Return the [X, Y] coordinate for the center point of the cell that contains the specified text.  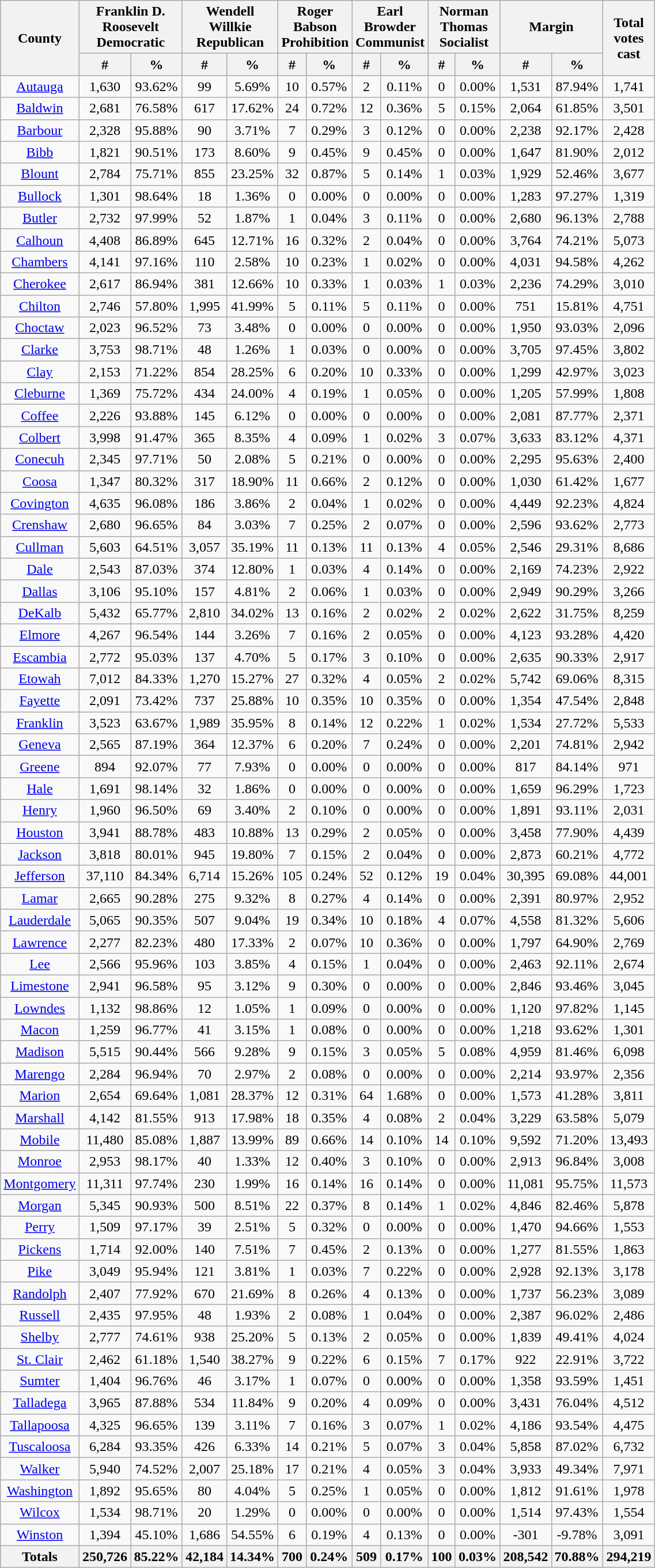
96.29% [577, 789]
Lamar [40, 898]
74.23% [577, 569]
96.13% [577, 218]
52.46% [577, 174]
Earl BrowderCommunist [389, 27]
2,941 [105, 986]
Morgan [40, 1205]
25.18% [252, 1469]
Lee [40, 964]
29.31% [577, 547]
93.46% [577, 986]
84.33% [157, 679]
913 [204, 1118]
80 [204, 1491]
5,878 [629, 1205]
2,236 [525, 284]
96.50% [157, 811]
98.86% [157, 1008]
145 [204, 416]
11,081 [525, 1183]
938 [204, 1337]
2,400 [629, 459]
483 [204, 832]
Escambia [40, 657]
317 [204, 481]
0.37% [329, 1205]
87.94% [577, 86]
1.05% [252, 1008]
11,573 [629, 1183]
82.46% [577, 1205]
49.41% [577, 1337]
2,345 [105, 459]
2,169 [525, 569]
1.86% [252, 789]
3,178 [629, 1271]
1,132 [105, 1008]
99 [204, 86]
97.71% [157, 459]
500 [204, 1205]
3,705 [525, 350]
96.52% [157, 328]
71.22% [157, 372]
3.40% [252, 811]
1,737 [525, 1293]
1,347 [105, 481]
2,873 [525, 854]
5,515 [105, 1052]
2,674 [629, 964]
Clay [40, 372]
92.07% [157, 767]
1,808 [629, 394]
105 [293, 876]
1,277 [525, 1249]
0.31% [329, 1096]
87.19% [157, 745]
645 [204, 240]
Walker [40, 1469]
2,277 [105, 942]
1.36% [252, 196]
1,283 [525, 196]
74.52% [157, 1469]
97.99% [157, 218]
381 [204, 284]
2,462 [105, 1359]
Randolph [40, 1293]
4,772 [629, 854]
2,064 [525, 108]
86.89% [157, 240]
737 [204, 701]
93.97% [577, 1074]
4,186 [525, 1425]
1,369 [105, 394]
19.80% [252, 854]
3,764 [525, 240]
3,010 [629, 284]
82.23% [157, 942]
6,284 [105, 1447]
Washington [40, 1491]
Hale [40, 789]
61.85% [577, 108]
0.18% [404, 920]
4,439 [629, 832]
4,142 [105, 1118]
84.34% [157, 876]
5,065 [105, 920]
76.58% [157, 108]
2,665 [105, 898]
74.21% [577, 240]
Calhoun [40, 240]
700 [293, 1556]
3,458 [525, 832]
2,387 [525, 1315]
2,081 [525, 416]
3,633 [525, 438]
75.71% [157, 174]
Perry [40, 1227]
95.03% [157, 657]
1.29% [252, 1513]
817 [525, 767]
85.22% [157, 1556]
47.54% [577, 701]
7,971 [629, 1469]
74.81% [577, 745]
Etowah [40, 679]
4,267 [105, 635]
49.34% [577, 1469]
0.30% [329, 986]
4,751 [629, 306]
4,371 [629, 438]
Coffee [40, 416]
54.55% [252, 1535]
27.72% [577, 723]
2,928 [525, 1271]
3,501 [629, 108]
77 [204, 767]
27 [293, 679]
Wilcox [40, 1513]
93.88% [157, 416]
6.12% [252, 416]
3,229 [525, 1118]
3,998 [105, 438]
2,226 [105, 416]
2,617 [105, 284]
95.88% [157, 130]
1,929 [525, 174]
4,141 [105, 262]
1,891 [525, 811]
2,007 [204, 1469]
8.51% [252, 1205]
854 [204, 372]
Cherokee [40, 284]
2,201 [525, 745]
90.33% [577, 657]
88.78% [157, 832]
90.35% [157, 920]
364 [204, 745]
3,933 [525, 1469]
17.62% [252, 108]
1,145 [629, 1008]
70 [204, 1074]
5,079 [629, 1118]
855 [204, 174]
137 [204, 657]
2,788 [629, 218]
Henry [40, 811]
77.90% [577, 832]
2,949 [525, 591]
Barbour [40, 130]
80.32% [157, 481]
751 [525, 306]
24 [293, 108]
7.93% [252, 767]
90.29% [577, 591]
3,677 [629, 174]
5,858 [525, 1447]
4,024 [629, 1337]
426 [204, 1447]
140 [204, 1249]
92.17% [577, 130]
97.17% [157, 1227]
4,262 [629, 262]
Margin [551, 27]
2.08% [252, 459]
1,950 [525, 328]
6,098 [629, 1052]
8,259 [629, 613]
1,540 [204, 1359]
1,863 [629, 1249]
0.57% [329, 86]
3,045 [629, 986]
617 [204, 108]
1,554 [629, 1513]
Chilton [40, 306]
96.54% [157, 635]
1.68% [404, 1096]
1,030 [525, 481]
3,523 [105, 723]
3.48% [252, 328]
4,846 [525, 1205]
Tuscaloosa [40, 1447]
2,913 [525, 1162]
Pike [40, 1271]
2,777 [105, 1337]
92.11% [577, 964]
5,742 [525, 679]
2,917 [629, 657]
0.72% [329, 108]
9,592 [525, 1140]
1,394 [105, 1535]
1,630 [105, 86]
1,892 [105, 1491]
86.94% [157, 284]
75.72% [157, 394]
80.01% [157, 854]
2,407 [105, 1293]
Bullock [40, 196]
3,057 [204, 547]
15.81% [577, 306]
275 [204, 898]
35.95% [252, 723]
1,205 [525, 394]
2,486 [629, 1315]
56.23% [577, 1293]
Marengo [40, 1074]
434 [204, 394]
2,153 [105, 372]
98.64% [157, 196]
Wendell WillkieRepublican [230, 27]
4,123 [525, 635]
1,514 [525, 1513]
2,846 [525, 986]
12.80% [252, 569]
8.60% [252, 152]
Cleburne [40, 394]
2,371 [629, 416]
103 [204, 964]
Houston [40, 832]
96.77% [157, 1030]
4,475 [629, 1425]
121 [204, 1271]
3,941 [105, 832]
2,848 [629, 701]
4,408 [105, 240]
8.35% [252, 438]
Butler [40, 218]
Talladega [40, 1403]
Roger BabsonProhibition [316, 27]
Limestone [40, 986]
64 [366, 1096]
5,073 [629, 240]
50 [204, 459]
6.33% [252, 1447]
12.37% [252, 745]
25.88% [252, 701]
Covington [40, 503]
28.25% [252, 372]
186 [204, 503]
15.27% [252, 679]
38.27% [252, 1359]
2,772 [105, 657]
7,012 [105, 679]
63.58% [577, 1118]
87.77% [577, 416]
2,942 [629, 745]
1,358 [525, 1381]
37,110 [105, 876]
44,001 [629, 876]
1,839 [525, 1337]
77.92% [157, 1293]
2,565 [105, 745]
Conecuh [40, 459]
4,031 [525, 262]
41.28% [577, 1096]
0.26% [329, 1293]
46 [204, 1381]
11,311 [105, 1183]
11,480 [105, 1140]
157 [204, 591]
3.81% [252, 1271]
Madison [40, 1052]
2,435 [105, 1315]
1,812 [525, 1491]
80.97% [577, 898]
3,722 [629, 1359]
1.33% [252, 1162]
2,732 [105, 218]
Franklin [40, 723]
81.46% [577, 1052]
90.93% [157, 1205]
90.51% [157, 152]
3,818 [105, 854]
DeKalb [40, 613]
1,714 [105, 1249]
945 [204, 854]
1,553 [629, 1227]
1,741 [629, 86]
1,887 [204, 1140]
12.71% [252, 240]
509 [366, 1556]
97.95% [157, 1315]
Cullman [40, 547]
65.77% [157, 613]
Macon [40, 1030]
1.26% [252, 350]
566 [204, 1052]
Choctaw [40, 328]
Greene [40, 767]
1,659 [525, 789]
20 [204, 1513]
92.13% [577, 1271]
13,493 [629, 1140]
Crenshaw [40, 525]
1,509 [105, 1227]
3.71% [252, 130]
Baldwin [40, 108]
3,266 [629, 591]
96.02% [577, 1315]
8,315 [629, 679]
2,012 [629, 152]
Lawrence [40, 942]
Chambers [40, 262]
24.00% [252, 394]
93.28% [577, 635]
3.12% [252, 986]
97.27% [577, 196]
1,978 [629, 1491]
2,096 [629, 328]
87.03% [157, 569]
-9.78% [577, 1535]
13.99% [252, 1140]
2,543 [105, 569]
2,023 [105, 328]
2,428 [629, 130]
94.66% [577, 1227]
93.11% [577, 811]
2,356 [629, 1074]
Sumter [40, 1381]
Totals [40, 1556]
69 [204, 811]
94.58% [577, 262]
97.74% [157, 1183]
4,325 [105, 1425]
73 [204, 328]
60.21% [577, 854]
83.12% [577, 438]
98.14% [157, 789]
92.00% [157, 1249]
507 [204, 920]
39 [204, 1227]
3,008 [629, 1162]
5,345 [105, 1205]
42.97% [577, 372]
5,432 [105, 613]
5.69% [252, 86]
Mobile [40, 1140]
4,512 [629, 1403]
1,531 [525, 86]
922 [525, 1359]
Lowndes [40, 1008]
97.45% [577, 350]
1,647 [525, 152]
64.51% [157, 547]
Winston [40, 1535]
93.03% [577, 328]
7.51% [252, 1249]
3.03% [252, 525]
41.99% [252, 306]
670 [204, 1293]
91.61% [577, 1491]
1,404 [105, 1381]
2,952 [629, 898]
14.34% [252, 1556]
1,797 [525, 942]
96.76% [157, 1381]
0.34% [329, 920]
2,622 [525, 613]
1,120 [525, 1008]
2,769 [629, 942]
97.16% [157, 262]
208,542 [525, 1556]
Coosa [40, 481]
Bibb [40, 152]
3,106 [105, 591]
28.37% [252, 1096]
31.75% [577, 613]
Marshall [40, 1118]
0.40% [329, 1162]
12.66% [252, 284]
1,451 [629, 1381]
4,558 [525, 920]
97.82% [577, 1008]
57.99% [577, 394]
98.17% [157, 1162]
3.86% [252, 503]
2,746 [105, 306]
34.02% [252, 613]
1,723 [629, 789]
1.87% [252, 218]
2,391 [525, 898]
2,214 [525, 1074]
95 [204, 986]
1,989 [204, 723]
74.29% [577, 284]
3,049 [105, 1271]
1,573 [525, 1096]
2,635 [525, 657]
365 [204, 438]
92.23% [577, 503]
5,533 [629, 723]
4,959 [525, 1052]
2.58% [252, 262]
894 [105, 767]
1,319 [629, 196]
5,940 [105, 1469]
9.04% [252, 920]
230 [204, 1183]
96.08% [157, 503]
Norman ThomasSocialist [464, 27]
93.35% [157, 1447]
4.70% [252, 657]
74.61% [157, 1337]
90.44% [157, 1052]
22.91% [577, 1359]
1,259 [105, 1030]
1,470 [525, 1227]
2,922 [629, 569]
3,431 [525, 1403]
2.51% [252, 1227]
96.84% [577, 1162]
2,596 [525, 525]
5,606 [629, 920]
2,773 [629, 525]
41 [204, 1030]
Blount [40, 174]
2,654 [105, 1096]
90 [204, 130]
1,270 [204, 679]
18.90% [252, 481]
11.84% [252, 1403]
173 [204, 152]
250,726 [105, 1556]
85.08% [157, 1140]
139 [204, 1425]
Geneva [40, 745]
9.32% [252, 898]
2,238 [525, 130]
3,811 [629, 1096]
Lauderdale [40, 920]
87.88% [157, 1403]
144 [204, 635]
1.93% [252, 1315]
480 [204, 942]
Autauga [40, 86]
1,686 [204, 1535]
9.28% [252, 1052]
Dallas [40, 591]
4,635 [105, 503]
2.97% [252, 1074]
4,824 [629, 503]
Tallapoosa [40, 1425]
25.20% [252, 1337]
2,328 [105, 130]
81.90% [577, 152]
Marion [40, 1096]
2,091 [105, 701]
2,546 [525, 547]
2,810 [204, 613]
61.42% [577, 481]
St. Clair [40, 1359]
374 [204, 569]
95.65% [157, 1491]
Shelby [40, 1337]
2,953 [105, 1162]
81.32% [577, 920]
1,960 [105, 811]
Montgomery [40, 1183]
1.99% [252, 1183]
10.88% [252, 832]
2,463 [525, 964]
21.69% [252, 1293]
1,821 [105, 152]
69.64% [157, 1096]
0.23% [329, 262]
87.02% [577, 1447]
Russell [40, 1315]
23.25% [252, 174]
971 [629, 767]
110 [204, 262]
45.10% [157, 1535]
17.98% [252, 1118]
4,420 [629, 635]
4.81% [252, 591]
22 [293, 1205]
County [40, 38]
95.10% [157, 591]
2,784 [105, 174]
73.42% [157, 701]
Total votes cast [629, 38]
4.04% [252, 1491]
3.15% [252, 1030]
95.63% [577, 459]
3.85% [252, 964]
3,965 [105, 1403]
Franklin D. RooseveltDemocratic [130, 27]
Dale [40, 569]
93.59% [577, 1381]
91.47% [157, 438]
0.87% [329, 174]
96.58% [157, 986]
90.28% [157, 898]
3.26% [252, 635]
3,753 [105, 350]
3,802 [629, 350]
3,089 [629, 1293]
1,299 [525, 372]
95.94% [157, 1271]
6,732 [629, 1447]
17.33% [252, 942]
63.67% [157, 723]
3,091 [629, 1535]
64.90% [577, 942]
Pickens [40, 1249]
89 [293, 1140]
69.06% [577, 679]
2,031 [629, 811]
0.06% [329, 591]
69.08% [577, 876]
40 [204, 1162]
70.88% [577, 1556]
96.94% [157, 1074]
15.26% [252, 876]
Colbert [40, 438]
61.18% [157, 1359]
5,603 [105, 547]
71.20% [577, 1140]
57.80% [157, 306]
Elmore [40, 635]
84.14% [577, 767]
17 [293, 1469]
3.11% [252, 1425]
0.27% [329, 898]
95.96% [157, 964]
1,218 [525, 1030]
2,681 [105, 108]
2,295 [525, 459]
Jackson [40, 854]
8,686 [629, 547]
93.54% [577, 1425]
6,714 [204, 876]
84 [204, 525]
30,395 [525, 876]
Clarke [40, 350]
1,677 [629, 481]
3,023 [629, 372]
3.17% [252, 1381]
35.19% [252, 547]
Fayette [40, 701]
95.75% [577, 1183]
2,566 [105, 964]
4,449 [525, 503]
Monroe [40, 1162]
1,995 [204, 306]
97.43% [577, 1513]
2,284 [105, 1074]
1,081 [204, 1096]
76.04% [577, 1403]
42,184 [204, 1556]
1,354 [525, 701]
Jefferson [40, 876]
1,691 [105, 789]
-301 [525, 1535]
534 [204, 1403]
100 [442, 1556]
294,219 [629, 1556]
